Return [X, Y] of the center of cell containing provided text 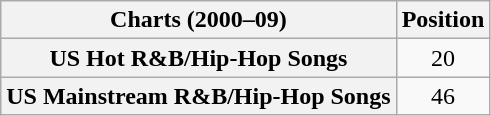
20 [443, 58]
US Hot R&B/Hip-Hop Songs [198, 58]
46 [443, 96]
Position [443, 20]
US Mainstream R&B/Hip-Hop Songs [198, 96]
Charts (2000–09) [198, 20]
